Capture the cell that displays the provided text and extract its (x, y) central coordinate. 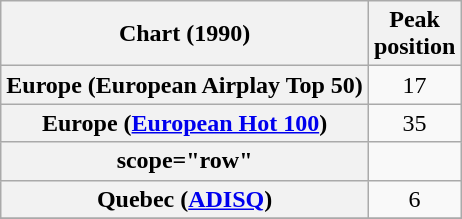
Europe (European Airplay Top 50) (185, 85)
6 (414, 199)
Quebec (ADISQ) (185, 199)
35 (414, 123)
Peakposition (414, 34)
Europe (European Hot 100) (185, 123)
17 (414, 85)
scope="row" (185, 161)
Chart (1990) (185, 34)
